Extract the [X, Y] coordinate from the center of the cell holding the provided text.  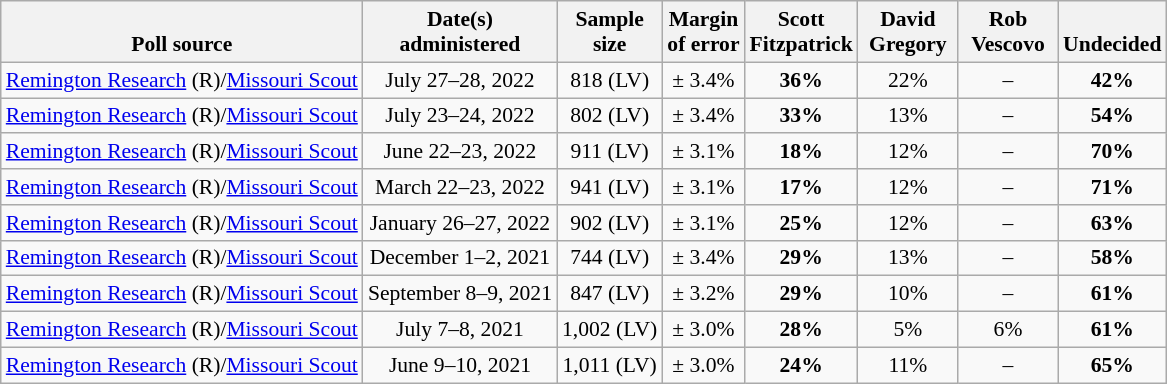
65% [1112, 365]
22% [908, 80]
March 22–23, 2022 [460, 187]
DavidGregory [908, 32]
33% [802, 116]
902 (LV) [610, 223]
58% [1112, 258]
28% [802, 330]
25% [802, 223]
847 (LV) [610, 294]
± 3.2% [703, 294]
RobVescovo [1008, 32]
71% [1112, 187]
10% [908, 294]
June 9–10, 2021 [460, 365]
17% [802, 187]
802 (LV) [610, 116]
941 (LV) [610, 187]
Poll source [182, 32]
63% [1112, 223]
1,011 (LV) [610, 365]
December 1–2, 2021 [460, 258]
5% [908, 330]
36% [802, 80]
6% [1008, 330]
911 (LV) [610, 152]
July 7–8, 2021 [460, 330]
1,002 (LV) [610, 330]
11% [908, 365]
September 8–9, 2021 [460, 294]
70% [1112, 152]
July 27–28, 2022 [460, 80]
Samplesize [610, 32]
January 26–27, 2022 [460, 223]
54% [1112, 116]
24% [802, 365]
June 22–23, 2022 [460, 152]
ScottFitzpatrick [802, 32]
July 23–24, 2022 [460, 116]
Marginof error [703, 32]
42% [1112, 80]
Date(s)administered [460, 32]
Undecided [1112, 32]
818 (LV) [610, 80]
744 (LV) [610, 258]
18% [802, 152]
